Detect which cell encompasses the target text, then output its [x, y] center coordinate. 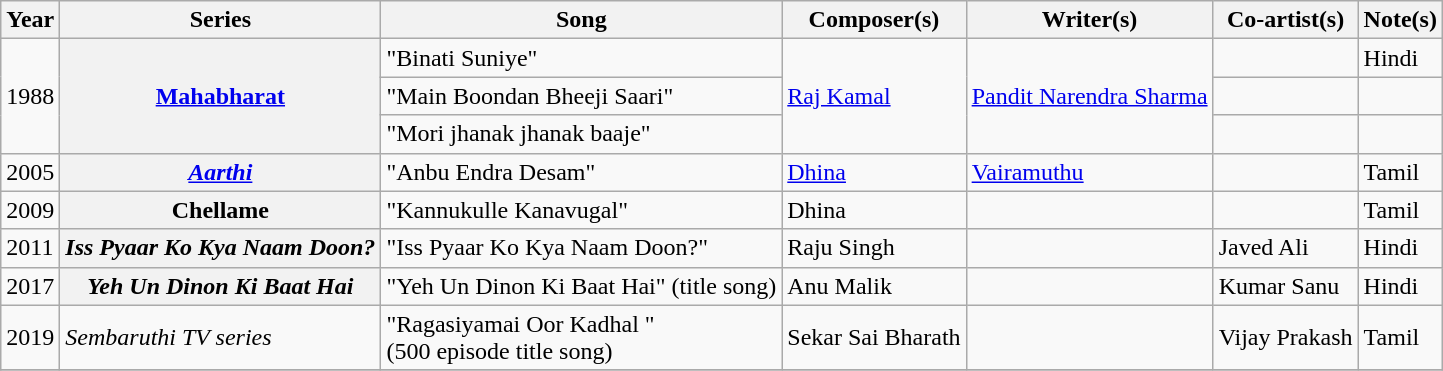
"Mori jhanak jhanak baaje" [582, 134]
"Kannukulle Kanavugal" [582, 210]
Yeh Un Dinon Ki Baat Hai [220, 286]
Raju Singh [874, 248]
Vairamuthu [1090, 172]
1988 [30, 96]
"Yeh Un Dinon Ki Baat Hai" (title song) [582, 286]
Aarthi [220, 172]
2011 [30, 248]
Pandit Narendra Sharma [1090, 96]
Raj Kamal [874, 96]
Co-artist(s) [1286, 20]
Anu Malik [874, 286]
Series [220, 20]
"Main Boondan Bheeji Saari" [582, 96]
2009 [30, 210]
"Iss Pyaar Ko Kya Naam Doon?" [582, 248]
2017 [30, 286]
Vijay Prakash [1286, 338]
2005 [30, 172]
Song [582, 20]
"Ragasiyamai Oor Kadhal "(500 episode title song) [582, 338]
Sembaruthi TV series [220, 338]
Kumar Sanu [1286, 286]
Sekar Sai Bharath [874, 338]
Mahabharat [220, 96]
Composer(s) [874, 20]
Chellame [220, 210]
"Binati Suniye" [582, 58]
Javed Ali [1286, 248]
"Anbu Endra Desam" [582, 172]
Note(s) [1400, 20]
Year [30, 20]
Writer(s) [1090, 20]
2019 [30, 338]
Iss Pyaar Ko Kya Naam Doon? [220, 248]
